Locate the cell with the specified text and output its (X, Y) center coordinate. 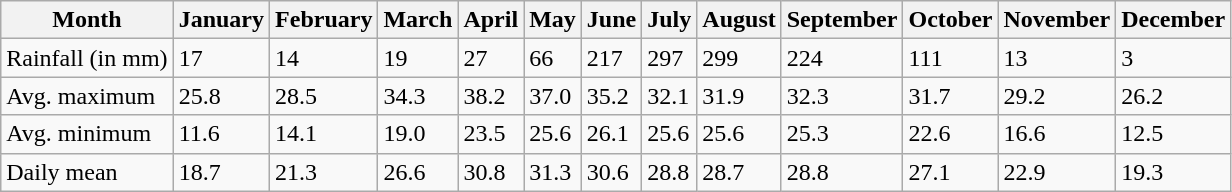
22.9 (1057, 172)
November (1057, 20)
17 (221, 58)
299 (739, 58)
224 (842, 58)
Daily mean (87, 172)
31.7 (950, 96)
35.2 (611, 96)
26.2 (1174, 96)
37.0 (553, 96)
66 (553, 58)
30.8 (491, 172)
May (553, 20)
26.1 (611, 134)
July (670, 20)
January (221, 20)
26.6 (418, 172)
31.3 (553, 172)
31.9 (739, 96)
Avg. maximum (87, 96)
December (1174, 20)
27.1 (950, 172)
February (324, 20)
22.6 (950, 134)
Avg. minimum (87, 134)
12.5 (1174, 134)
28.5 (324, 96)
34.3 (418, 96)
28.7 (739, 172)
September (842, 20)
19 (418, 58)
25.3 (842, 134)
25.8 (221, 96)
38.2 (491, 96)
19.3 (1174, 172)
29.2 (1057, 96)
14 (324, 58)
April (491, 20)
19.0 (418, 134)
June (611, 20)
21.3 (324, 172)
297 (670, 58)
18.7 (221, 172)
Rainfall (in mm) (87, 58)
14.1 (324, 134)
3 (1174, 58)
October (950, 20)
111 (950, 58)
32.1 (670, 96)
30.6 (611, 172)
11.6 (221, 134)
217 (611, 58)
32.3 (842, 96)
Month (87, 20)
23.5 (491, 134)
16.6 (1057, 134)
March (418, 20)
August (739, 20)
13 (1057, 58)
27 (491, 58)
